Detect which cell encompasses the target text, then output its [x, y] center coordinate. 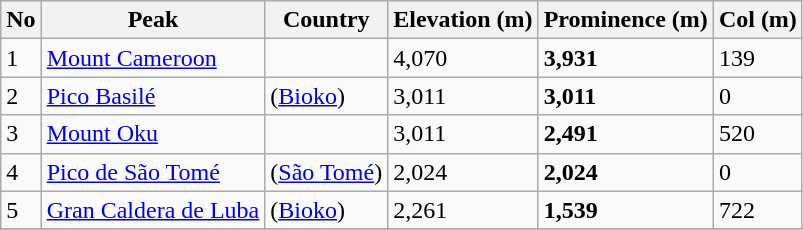
(São Tomé) [326, 172]
3 [21, 134]
Pico Basilé [153, 96]
2 [21, 96]
1,539 [626, 210]
Mount Cameroon [153, 58]
Col (m) [758, 20]
Pico de São Tomé [153, 172]
Gran Caldera de Luba [153, 210]
2,491 [626, 134]
722 [758, 210]
4,070 [463, 58]
Mount Oku [153, 134]
Country [326, 20]
Prominence (m) [626, 20]
2,261 [463, 210]
139 [758, 58]
1 [21, 58]
Elevation (m) [463, 20]
No [21, 20]
Peak [153, 20]
5 [21, 210]
3,931 [626, 58]
520 [758, 134]
4 [21, 172]
